Scan for the cell matching the given text and deliver its (x, y) coordinate at center. 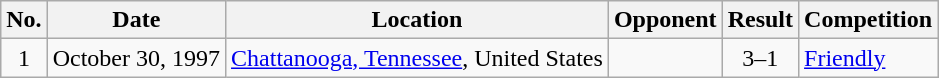
Friendly (868, 58)
Opponent (665, 20)
No. (24, 20)
Competition (868, 20)
Result (760, 20)
1 (24, 58)
Date (136, 20)
October 30, 1997 (136, 58)
3–1 (760, 58)
Chattanooga, Tennessee, United States (418, 58)
Location (418, 20)
